Locate the cell with the specified text and output its [X, Y] center coordinate. 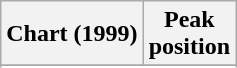
Chart (1999) [72, 34]
Peak position [189, 34]
